Find where the given text appears and provide that cell's center as [x, y] coordinate. 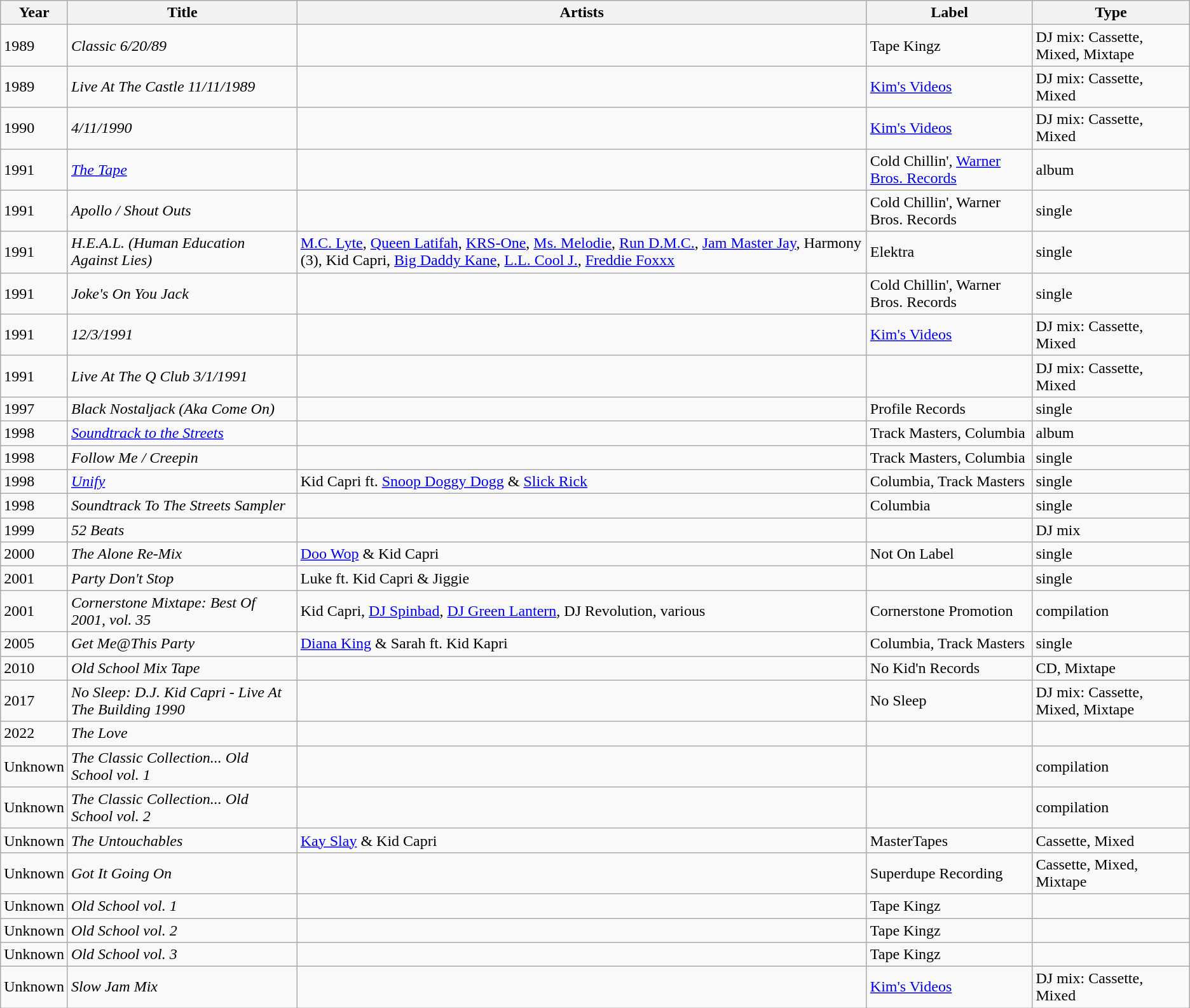
Cornerstone Promotion [950, 611]
Title [182, 13]
Classic 6/20/89 [182, 46]
1999 [34, 530]
52 Beats [182, 530]
The Classic Collection... Old School vol. 2 [182, 807]
Elektra [950, 252]
Live At The Q Club 3/1/1991 [182, 376]
2000 [34, 554]
Cornerstone Mixtape: Best Of 2001, vol. 35 [182, 611]
Old School vol. 1 [182, 906]
No Sleep: D.J. Kid Capri - Live At The Building 1990 [182, 700]
1990 [34, 128]
Kid Capri, DJ Spinbad, DJ Green Lantern, DJ Revolution, various [582, 611]
Soundtrack to the Streets [182, 433]
12/3/1991 [182, 334]
The Untouchables [182, 840]
CD, Mixtape [1111, 668]
Cassette, Mixed [1111, 840]
Unify [182, 482]
2022 [34, 733]
Cassette, Mixed, Mixtape [1111, 873]
Superdupe Recording [950, 873]
MasterTapes [950, 840]
Kid Capri ft. Snoop Doggy Dogg & Slick Rick [582, 482]
Get Me@This Party [182, 644]
Luke ft. Kid Capri & Jiggie [582, 578]
The Classic Collection... Old School vol. 1 [182, 766]
Old School vol. 2 [182, 930]
2005 [34, 644]
Apollo / Shout Outs [182, 211]
Columbia [950, 506]
Not On Label [950, 554]
Black Nostaljack (Aka Come On) [182, 409]
M.C. Lyte, Queen Latifah, KRS-One, Ms. Melodie, Run D.M.C., Jam Master Jay, Harmony (3), Kid Capri, Big Daddy Kane, L.L. Cool J., Freddie Foxxx [582, 252]
Label [950, 13]
Live At The Castle 11/11/1989 [182, 86]
Party Don't Stop [182, 578]
Got It Going On [182, 873]
2010 [34, 668]
Follow Me / Creepin [182, 457]
2017 [34, 700]
4/11/1990 [182, 128]
Joke's On You Jack [182, 294]
Doo Wop & Kid Capri [582, 554]
Diana King & Sarah ft. Kid Kapri [582, 644]
1997 [34, 409]
Type [1111, 13]
H.E.A.L. (Human Education Against Lies) [182, 252]
The Tape [182, 169]
Old School Mix Tape [182, 668]
Kay Slay & Kid Capri [582, 840]
No Sleep [950, 700]
Artists [582, 13]
The Love [182, 733]
The Alone Re-Mix [182, 554]
No Kid'n Records [950, 668]
Old School vol. 3 [182, 955]
Year [34, 13]
DJ mix [1111, 530]
Soundtrack To The Streets Sampler [182, 506]
Slow Jam Mix [182, 988]
Profile Records [950, 409]
